Extract the (x, y) coordinate from the center of the cell holding the provided text.  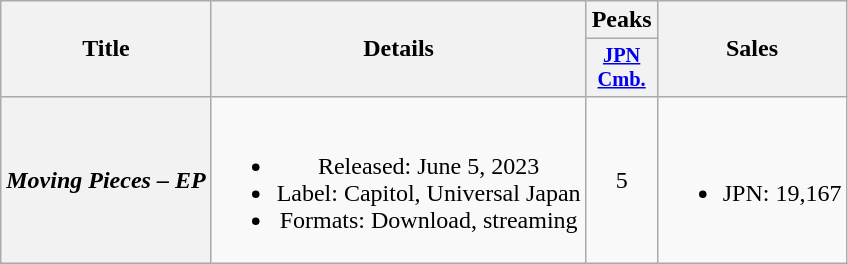
Moving Pieces – EP (106, 180)
5 (622, 180)
Title (106, 49)
Peaks (622, 20)
JPN: 19,167 (752, 180)
JPNCmb. (622, 68)
Released: June 5, 2023Label: Capitol, Universal JapanFormats: Download, streaming (398, 180)
Details (398, 49)
Sales (752, 49)
